Find where the given text appears and provide that cell's center as (X, Y) coordinate. 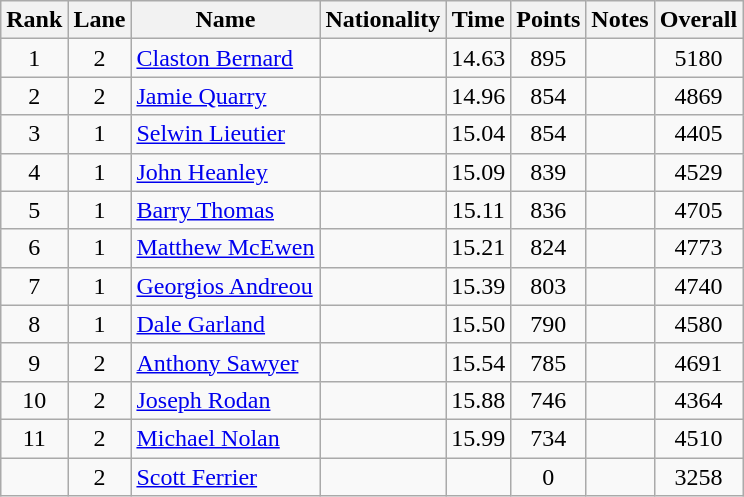
4364 (698, 400)
4773 (698, 248)
839 (548, 172)
15.50 (478, 324)
Joseph Rodan (226, 400)
4869 (698, 96)
10 (34, 400)
Barry Thomas (226, 210)
4740 (698, 286)
8 (34, 324)
15.04 (478, 134)
4691 (698, 362)
Lane (100, 20)
0 (548, 477)
Name (226, 20)
4405 (698, 134)
790 (548, 324)
Anthony Sawyer (226, 362)
15.09 (478, 172)
15.11 (478, 210)
15.99 (478, 438)
Time (478, 20)
Scott Ferrier (226, 477)
15.39 (478, 286)
Georgios Andreou (226, 286)
746 (548, 400)
Rank (34, 20)
4510 (698, 438)
9 (34, 362)
803 (548, 286)
3258 (698, 477)
Dale Garland (226, 324)
4 (34, 172)
895 (548, 58)
6 (34, 248)
John Heanley (226, 172)
4580 (698, 324)
Points (548, 20)
14.96 (478, 96)
785 (548, 362)
4529 (698, 172)
3 (34, 134)
14.63 (478, 58)
11 (34, 438)
Claston Bernard (226, 58)
734 (548, 438)
Matthew McEwen (226, 248)
5 (34, 210)
15.21 (478, 248)
15.54 (478, 362)
5180 (698, 58)
Selwin Lieutier (226, 134)
Notes (620, 20)
7 (34, 286)
Overall (698, 20)
Nationality (383, 20)
824 (548, 248)
Michael Nolan (226, 438)
836 (548, 210)
15.88 (478, 400)
Jamie Quarry (226, 96)
4705 (698, 210)
